From the cell containing the given text, extract its center point as (X, Y) coordinate. 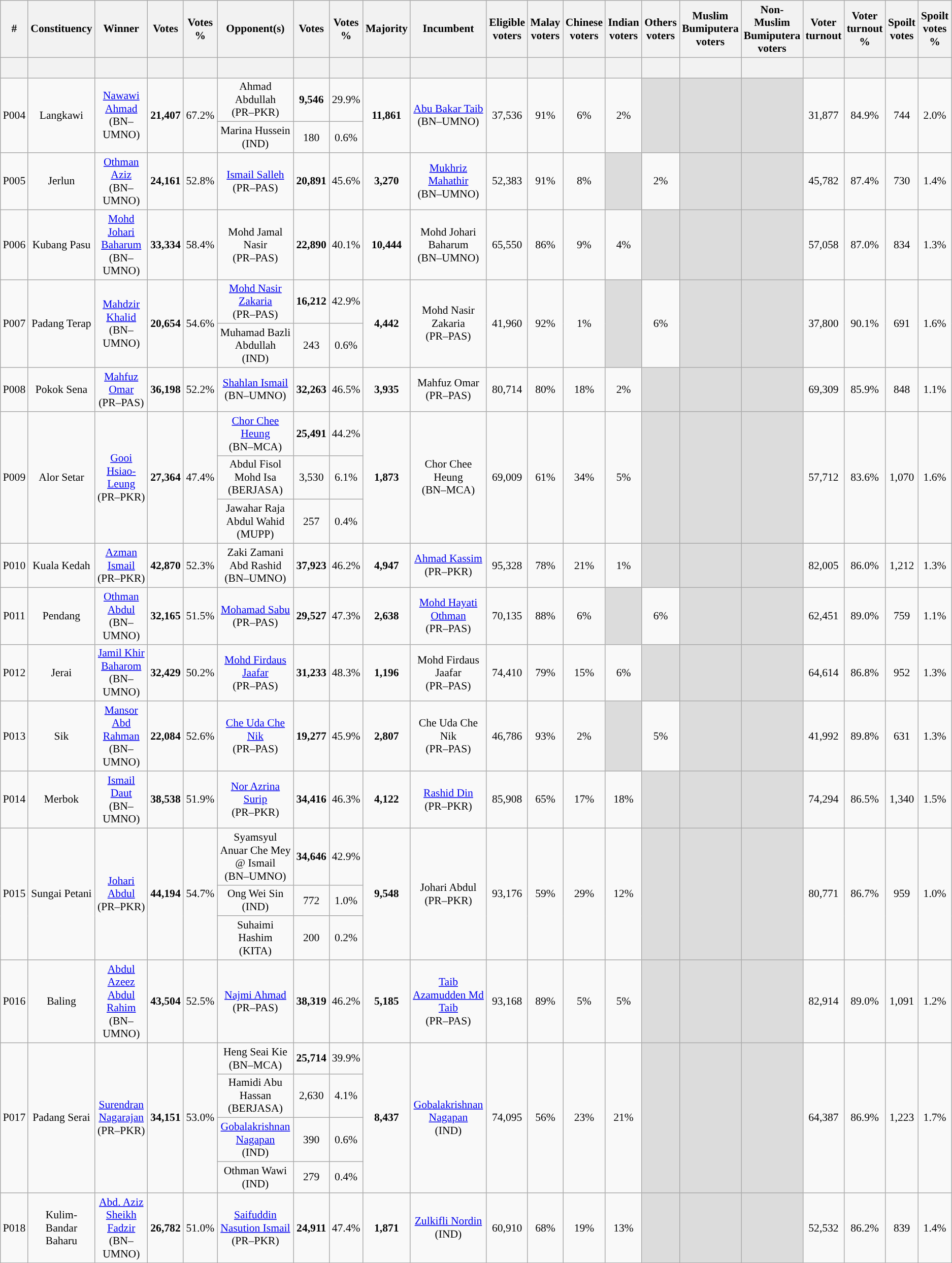
Kubang Pasu (61, 245)
80% (545, 390)
0.2% (346, 938)
34,646 (311, 856)
85.9% (865, 390)
37,536 (507, 115)
32,165 (166, 616)
69,009 (507, 478)
1,070 (902, 478)
Ismail Salleh(PR–PAS) (255, 181)
46.5% (346, 390)
Mansor Abd Rahman(BN–UMNO) (121, 737)
243 (311, 346)
90.1% (865, 324)
180 (311, 137)
95,328 (507, 566)
54.7% (200, 894)
Majority (387, 29)
Mukhriz Mahathir(BN–UMNO) (448, 181)
93% (545, 737)
79% (545, 673)
Langkawi (61, 115)
12% (623, 894)
52.2% (200, 390)
85,908 (507, 800)
44.2% (346, 434)
772 (311, 901)
1,196 (387, 673)
53.0% (200, 1118)
80,714 (507, 390)
1.7% (935, 1118)
1,212 (902, 566)
P016 (14, 1001)
P012 (14, 673)
6.1% (346, 477)
1,223 (902, 1118)
93,168 (507, 1001)
4% (623, 245)
Azman Ismail(PR–PKR) (121, 566)
24,911 (311, 1228)
Muslim Bumiputera voters (710, 29)
Othman Abdul(BN–UMNO) (121, 616)
64,614 (824, 673)
Incumbent (448, 29)
Pendang (61, 616)
62,451 (824, 616)
37,923 (311, 566)
69,309 (824, 390)
Ismail Daut(BN–UMNO) (121, 800)
86.0% (865, 566)
Muhamad Bazli Abdullah(IND) (255, 346)
84.9% (865, 115)
59% (545, 894)
959 (902, 894)
P004 (14, 115)
86.7% (865, 894)
82,914 (824, 1001)
52.6% (200, 737)
15% (584, 673)
45.9% (346, 737)
Jerlun (61, 181)
P010 (14, 566)
32,263 (311, 390)
Kulim-Bandar Baharu (61, 1228)
Alor Setar (61, 478)
2,630 (311, 1095)
1,871 (387, 1228)
P014 (14, 800)
1,340 (902, 800)
38,319 (311, 1001)
691 (902, 324)
31,877 (824, 115)
34,416 (311, 800)
4,947 (387, 566)
5,185 (387, 1001)
Pokok Sena (61, 390)
80,771 (824, 894)
29.9% (346, 99)
200 (311, 938)
16,212 (311, 302)
74,410 (507, 673)
2.0% (935, 115)
Othman Aziz(BN–UMNO) (121, 181)
74,294 (824, 800)
Najmi Ahmad(PR–PAS) (255, 1001)
46.3% (346, 800)
52.8% (200, 181)
58.4% (200, 245)
41,992 (824, 737)
67.2% (200, 115)
36,198 (166, 390)
3,935 (387, 390)
52.3% (200, 566)
20,891 (311, 181)
65,550 (507, 245)
86.2% (865, 1228)
Spoilt votes % (935, 29)
57,712 (824, 478)
21,407 (166, 115)
22,890 (311, 245)
Jerai (61, 673)
39.9% (346, 1058)
46,786 (507, 737)
P011 (14, 616)
92% (545, 324)
9% (584, 245)
51.5% (200, 616)
Heng Seai Kie(BN–MCA) (255, 1058)
10,444 (387, 245)
17% (584, 800)
Syamsyul Anuar Che Mey @ Ismail(BN–UMNO) (255, 856)
24,161 (166, 181)
50.2% (200, 673)
11,861 (387, 115)
P005 (14, 181)
Sungai Petani (61, 894)
44,194 (166, 894)
848 (902, 390)
Eligible voters (507, 29)
3,270 (387, 181)
93,176 (507, 894)
952 (902, 673)
Suhaimi Hashim(KITA) (255, 938)
Hamidi Abu Hassan(BERJASA) (255, 1095)
74,095 (507, 1118)
9,548 (387, 894)
Abu Bakar Taib(BN–UMNO) (448, 115)
31,233 (311, 673)
Abd. Aziz Sheikh Fadzir(BN–UMNO) (121, 1228)
86.5% (865, 800)
52,532 (824, 1228)
26,782 (166, 1228)
60,910 (507, 1228)
631 (902, 737)
37,800 (824, 324)
279 (311, 1178)
9,546 (311, 99)
48.3% (346, 673)
1,873 (387, 478)
Chinese voters (584, 29)
Othman Wawi(IND) (255, 1178)
38,538 (166, 800)
Nawawi Ahmad(BN–UMNO) (121, 115)
57,058 (824, 245)
Ahmad Abdullah(PR–PKR) (255, 99)
Nor Azrina Surip(PR–PKR) (255, 800)
8% (584, 181)
27,364 (166, 478)
29,527 (311, 616)
744 (902, 115)
# (14, 29)
257 (311, 522)
Zulkifli Nordin(IND) (448, 1228)
Ahmad Kassim(PR–PKR) (448, 566)
89.8% (865, 737)
68% (545, 1228)
83.6% (865, 478)
Mahdzir Khalid(BN–UMNO) (121, 324)
42,870 (166, 566)
32,429 (166, 673)
P017 (14, 1118)
Voter turnout % (865, 29)
Saifuddin Nasution Ismail(PR–PKR) (255, 1228)
Mohamad Sabu(PR–PAS) (255, 616)
Ong Wei Sin(IND) (255, 901)
34,151 (166, 1118)
52.5% (200, 1001)
P018 (14, 1228)
54.6% (200, 324)
4,122 (387, 800)
Rashid Din(PR–PKR) (448, 800)
P009 (14, 478)
Spoilt votes (902, 29)
Gooi Hsiao-Leung(PR–PKR) (121, 478)
23% (584, 1118)
Winner (121, 29)
Indian voters (623, 29)
P007 (14, 324)
2,638 (387, 616)
65% (545, 800)
Baling (61, 1001)
70,135 (507, 616)
1.5% (935, 800)
Constituency (61, 29)
22,084 (166, 737)
Sik (61, 737)
Malay voters (545, 29)
51.0% (200, 1228)
Non-Muslim Bumiputera voters (772, 29)
Voter turnout (824, 29)
8,437 (387, 1118)
Others voters (661, 29)
41,960 (507, 324)
64,387 (824, 1118)
43,504 (166, 1001)
61% (545, 478)
13% (623, 1228)
25,714 (311, 1058)
Padang Terap (61, 324)
3,530 (311, 477)
Jamil Khir Baharom(BN–UMNO) (121, 673)
Kuala Kedah (61, 566)
20,654 (166, 324)
45,782 (824, 181)
Surendran Nagarajan(PR–PKR) (121, 1118)
86.8% (865, 673)
19% (584, 1228)
Taib Azamudden Md Taib(PR–PAS) (448, 1001)
89% (545, 1001)
2,807 (387, 737)
P015 (14, 894)
Mohd Hayati Othman(PR–PAS) (448, 616)
40.1% (346, 245)
52,383 (507, 181)
759 (902, 616)
25,491 (311, 434)
Zaki Zamani Abd Rashid(BN–UMNO) (255, 566)
Mohd Jamal Nasir(PR–PAS) (255, 245)
56% (545, 1118)
88% (545, 616)
51.9% (200, 800)
730 (902, 181)
Padang Serai (61, 1118)
1.2% (935, 1001)
390 (311, 1140)
P008 (14, 390)
4,442 (387, 324)
P006 (14, 245)
Marina Hussein(IND) (255, 137)
45.6% (346, 181)
82,005 (824, 566)
19,277 (311, 737)
34% (584, 478)
Jawahar Raja Abdul Wahid(MUPP) (255, 522)
4.1% (346, 1095)
29% (584, 894)
Shahlan Ismail(BN–UMNO) (255, 390)
839 (902, 1228)
Abdul Azeez Abdul Rahim(BN–UMNO) (121, 1001)
1,091 (902, 1001)
87.4% (865, 181)
834 (902, 245)
86.9% (865, 1118)
33,334 (166, 245)
P013 (14, 737)
Abdul Fisol Mohd Isa(BERJASA) (255, 477)
78% (545, 566)
Opponent(s) (255, 29)
87.0% (865, 245)
86% (545, 245)
47.3% (346, 616)
Merbok (61, 800)
